Find where the given text appears and provide that cell's center as [X, Y] coordinate. 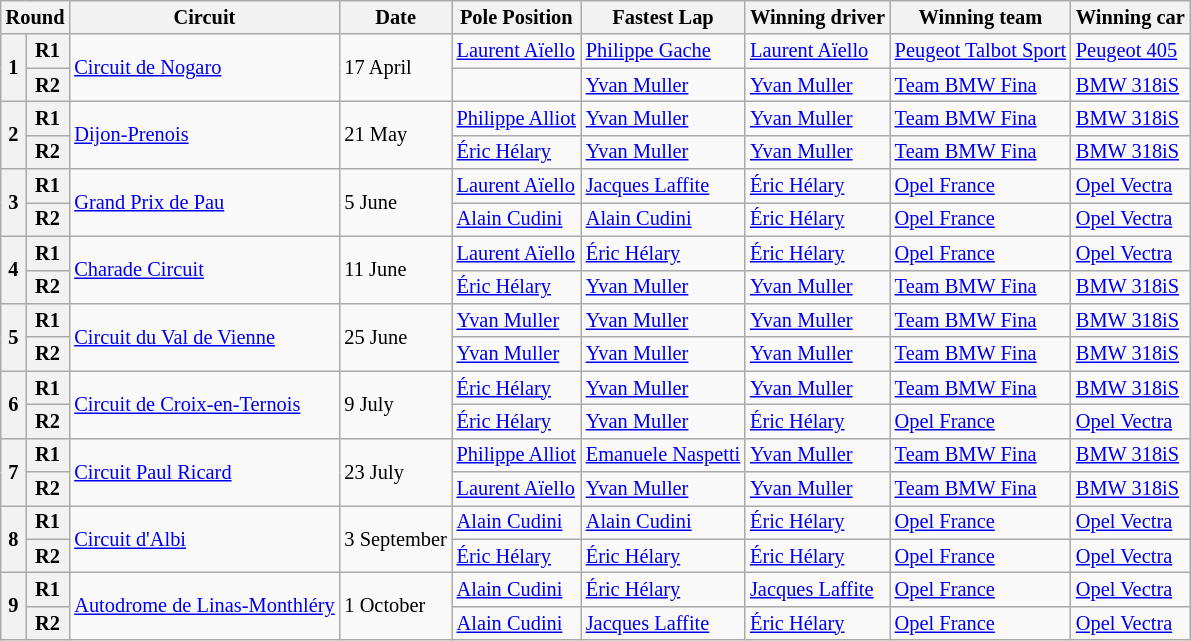
17 April [396, 68]
Charade Circuit [204, 270]
25 June [396, 336]
Grand Prix de Pau [204, 202]
1 [14, 68]
Peugeot Talbot Sport [980, 51]
Philippe Gache [663, 51]
Dijon-Prenois [204, 134]
Circuit de Croix-en-Ternois [204, 404]
11 June [396, 270]
21 May [396, 134]
Circuit d'Albi [204, 538]
Circuit de Nogaro [204, 68]
Circuit du Val de Vienne [204, 336]
Autodrome de Linas-Monthléry [204, 606]
23 July [396, 472]
7 [14, 472]
8 [14, 538]
5 June [396, 202]
Circuit Paul Ricard [204, 472]
5 [14, 336]
4 [14, 270]
3 [14, 202]
3 September [396, 538]
Pole Position [516, 17]
Date [396, 17]
9 July [396, 404]
Winning driver [818, 17]
Winning car [1130, 17]
Circuit [204, 17]
Round [36, 17]
Fastest Lap [663, 17]
1 October [396, 606]
Peugeot 405 [1130, 51]
2 [14, 134]
Emanuele Naspetti [663, 455]
Winning team [980, 17]
9 [14, 606]
6 [14, 404]
